Determine the [x, y] coordinate at the center of the cell enclosing the given text.  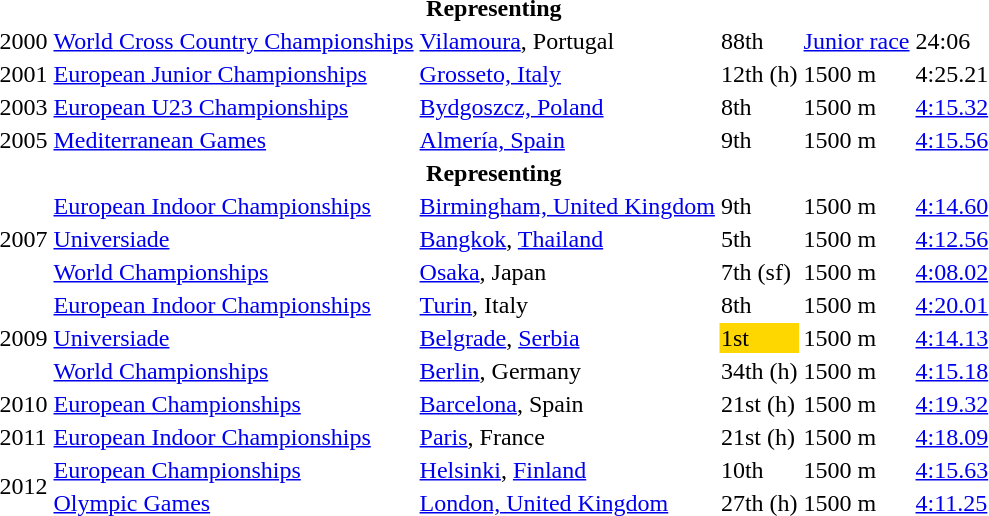
Almería, Spain [567, 140]
Birmingham, United Kingdom [567, 206]
5th [759, 239]
Junior race [856, 41]
12th (h) [759, 74]
European U23 Championships [234, 107]
Mediterranean Games [234, 140]
Grosseto, Italy [567, 74]
European Junior Championships [234, 74]
Berlin, Germany [567, 371]
Paris, France [567, 437]
Bydgoszcz, Poland [567, 107]
7th (sf) [759, 272]
Turin, Italy [567, 305]
Bangkok, Thailand [567, 239]
34th (h) [759, 371]
Belgrade, Serbia [567, 338]
Helsinki, Finland [567, 470]
Barcelona, Spain [567, 404]
Vilamoura, Portugal [567, 41]
World Cross Country Championships [234, 41]
1st [759, 338]
88th [759, 41]
Osaka, Japan [567, 272]
10th [759, 470]
